Find where the given text appears and provide that cell's center as (x, y) coordinate. 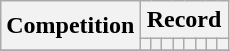
Competition (70, 26)
Record (184, 20)
